For the text-containing cell, return its midpoint in [x, y] coordinate format. 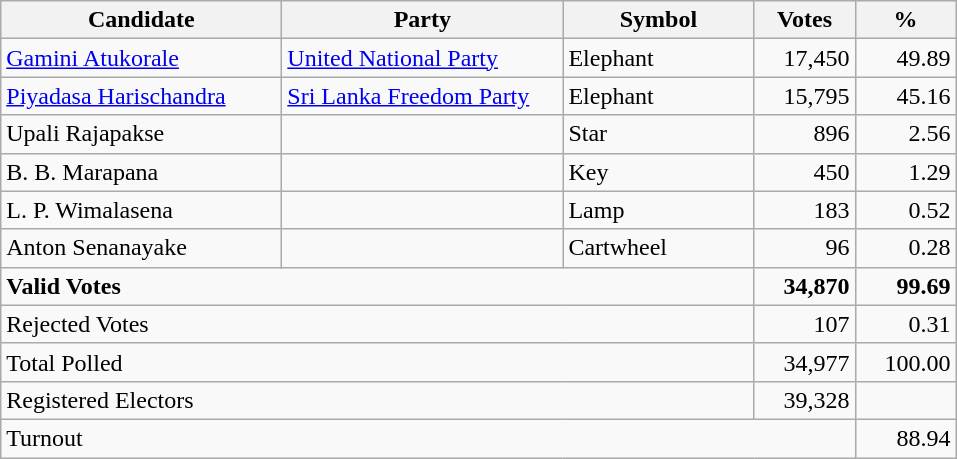
107 [804, 324]
15,795 [804, 96]
45.16 [906, 96]
Anton Senanayake [142, 248]
96 [804, 248]
Cartwheel [658, 248]
0.52 [906, 210]
Candidate [142, 20]
2.56 [906, 134]
99.69 [906, 286]
B. B. Marapana [142, 172]
United National Party [422, 58]
100.00 [906, 362]
450 [804, 172]
34,870 [804, 286]
Sri Lanka Freedom Party [422, 96]
Rejected Votes [378, 324]
Party [422, 20]
% [906, 20]
Turnout [428, 438]
Lamp [658, 210]
Symbol [658, 20]
0.31 [906, 324]
896 [804, 134]
Valid Votes [378, 286]
Gamini Atukorale [142, 58]
17,450 [804, 58]
Total Polled [378, 362]
Piyadasa Harischandra [142, 96]
49.89 [906, 58]
L. P. Wimalasena [142, 210]
88.94 [906, 438]
183 [804, 210]
Star [658, 134]
Registered Electors [378, 400]
34,977 [804, 362]
Key [658, 172]
0.28 [906, 248]
Votes [804, 20]
1.29 [906, 172]
Upali Rajapakse [142, 134]
39,328 [804, 400]
